Find where the given text appears and provide that cell's center as [x, y] coordinate. 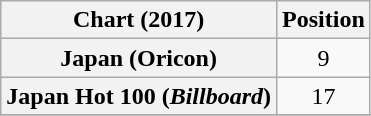
Position [324, 20]
Japan Hot 100 (Billboard) [139, 96]
Japan (Oricon) [139, 58]
Chart (2017) [139, 20]
17 [324, 96]
9 [324, 58]
